Return [x, y] of the center of cell containing provided text 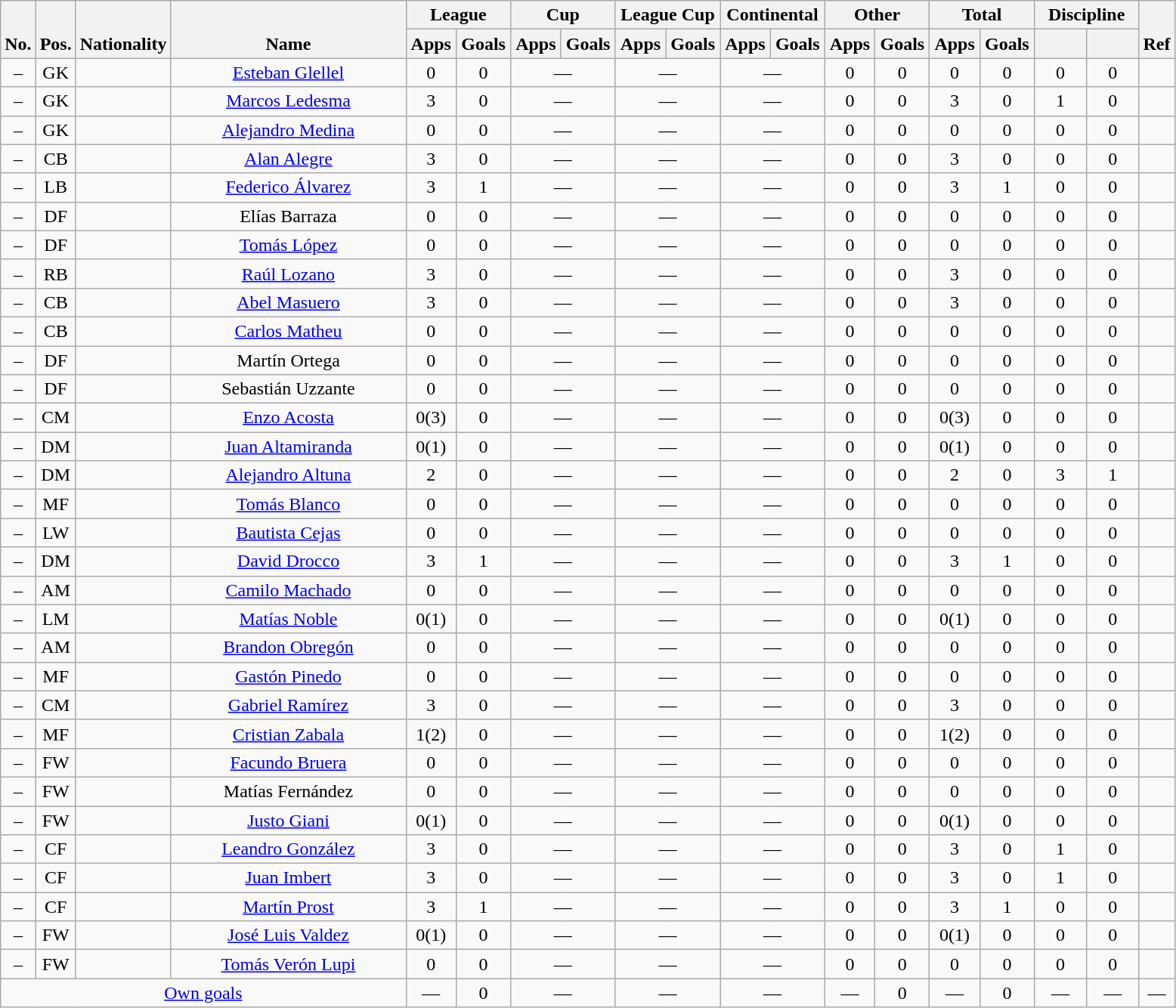
Name [289, 29]
Martín Prost [289, 907]
Brandon Obregón [289, 648]
Cristian Zabala [289, 734]
Discipline [1087, 15]
Leandro González [289, 849]
Justo Giani [289, 820]
Facundo Bruera [289, 762]
Alejandro Medina [289, 130]
Bautista Cejas [289, 533]
Nationality [123, 29]
Sebastián Uzzante [289, 389]
Juan Altamiranda [289, 447]
League [458, 15]
Federico Álvarez [289, 187]
RB [56, 274]
Martín Ortega [289, 360]
Continental [772, 15]
Gabriel Ramírez [289, 705]
Abel Masuero [289, 302]
Tomás Blanco [289, 504]
Juan Imbert [289, 878]
Alan Alegre [289, 159]
No. [18, 29]
Marcos Ledesma [289, 101]
David Drocco [289, 561]
LB [56, 187]
LM [56, 619]
Esteban Glellel [289, 73]
Tomás Verón Lupi [289, 964]
Other [877, 15]
Total [983, 15]
Tomás López [289, 245]
League Cup [668, 15]
Own goals [203, 993]
Matías Fernández [289, 791]
Gastón Pinedo [289, 676]
Matías Noble [289, 619]
Elías Barraza [289, 216]
Raúl Lozano [289, 274]
Pos. [56, 29]
Camilo Machado [289, 590]
Cup [564, 15]
Enzo Acosta [289, 418]
Ref [1156, 29]
José Luis Valdez [289, 935]
Carlos Matheu [289, 331]
LW [56, 533]
Alejandro Altuna [289, 475]
